Detect which cell encompasses the target text, then output its [X, Y] center coordinate. 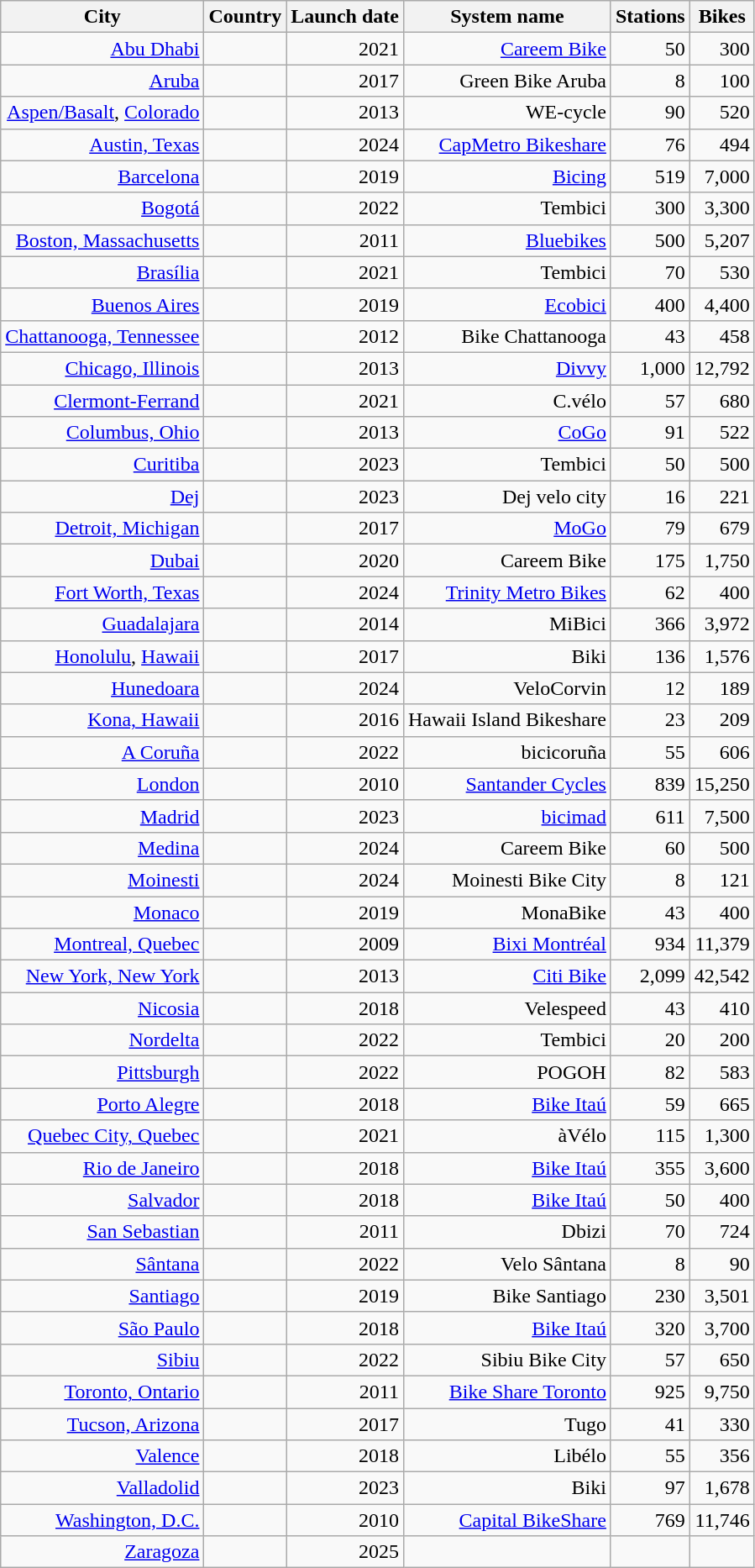
611 [650, 816]
Trinity Metro Bikes [507, 592]
Pittsburgh [102, 1072]
2,099 [650, 976]
7,500 [722, 816]
11,746 [722, 1520]
A Coruña [102, 752]
79 [650, 529]
Austin, Texas [102, 145]
Fort Worth, Texas [102, 592]
Bikes [722, 17]
Clermont-Ferrand [102, 401]
680 [722, 401]
925 [650, 1392]
MiBici [507, 624]
Aruba [102, 81]
San Sebastian [102, 1232]
Medina [102, 848]
Santander Cycles [507, 784]
20 [650, 1040]
CapMetro Bikeshare [507, 145]
àVélo [507, 1136]
London [102, 784]
Libélo [507, 1456]
97 [650, 1488]
Velespeed [507, 1008]
WE-cycle [507, 113]
Citi Bike [507, 976]
Moinesti Bike City [507, 880]
62 [650, 592]
458 [722, 336]
Divvy [507, 368]
Washington, D.C. [102, 1520]
115 [650, 1136]
Nicosia [102, 1008]
Detroit, Michigan [102, 529]
42,542 [722, 976]
Dbizi [507, 1232]
355 [650, 1168]
Moinesti [102, 880]
839 [650, 784]
Tucson, Arizona [102, 1424]
Stations [650, 17]
59 [650, 1104]
520 [722, 113]
1,000 [650, 368]
Porto Alegre [102, 1104]
Sântana [102, 1264]
3,700 [722, 1328]
Tugo [507, 1424]
3,300 [722, 208]
679 [722, 529]
bicicoruña [507, 752]
Kona, Hawaii [102, 720]
2012 [345, 336]
Bixi Montréal [507, 944]
Madrid [102, 816]
Dej [102, 497]
1,678 [722, 1488]
Montreal, Quebec [102, 944]
Boston, Massachusetts [102, 240]
Dubai [102, 560]
Launch date [345, 17]
Honolulu, Hawaii [102, 656]
Bike Chattanooga [507, 336]
Santiago [102, 1296]
650 [722, 1360]
Quebec City, Quebec [102, 1136]
7,000 [722, 176]
3,501 [722, 1296]
769 [650, 1520]
Hawaii Island Bikeshare [507, 720]
Sibiu [102, 1360]
9,750 [722, 1392]
Dej velo city [507, 497]
São Paulo [102, 1328]
New York, New York [102, 976]
724 [722, 1232]
Salvador [102, 1200]
Bogotá [102, 208]
Bike Santiago [507, 1296]
366 [650, 624]
175 [650, 560]
Bluebikes [507, 240]
Sibiu Bike City [507, 1360]
330 [722, 1424]
41 [650, 1424]
Barcelona [102, 176]
Country [245, 17]
230 [650, 1296]
200 [722, 1040]
189 [722, 688]
1,300 [722, 1136]
16 [650, 497]
23 [650, 720]
Velo Sântana [507, 1264]
320 [650, 1328]
C.vélo [507, 401]
665 [722, 1104]
356 [722, 1456]
Columbus, Ohio [102, 433]
3,972 [722, 624]
POGOH [507, 1072]
522 [722, 433]
Nordelta [102, 1040]
CoGo [507, 433]
MoGo [507, 529]
221 [722, 497]
Toronto, Ontario [102, 1392]
82 [650, 1072]
60 [650, 848]
5,207 [722, 240]
4,400 [722, 304]
2025 [345, 1552]
bicimad [507, 816]
2009 [345, 944]
15,250 [722, 784]
1,576 [722, 656]
VeloCorvin [507, 688]
2016 [345, 720]
Zaragoza [102, 1552]
Curitiba [102, 465]
Bicing [507, 176]
606 [722, 752]
MonaBike [507, 912]
Brasília [102, 272]
Capital BikeShare [507, 1520]
934 [650, 944]
12 [650, 688]
Valence [102, 1456]
Green Bike Aruba [507, 81]
136 [650, 656]
Abu Dhabi [102, 49]
1,750 [722, 560]
Rio de Janeiro [102, 1168]
121 [722, 880]
76 [650, 145]
530 [722, 272]
System name [507, 17]
Chattanooga, Tennessee [102, 336]
Chicago, Illinois [102, 368]
Buenos Aires [102, 304]
Ecobici [507, 304]
519 [650, 176]
209 [722, 720]
3,600 [722, 1168]
12,792 [722, 368]
494 [722, 145]
11,379 [722, 944]
Hunedoara [102, 688]
100 [722, 81]
Aspen/Basalt, Colorado [102, 113]
2014 [345, 624]
91 [650, 433]
Monaco [102, 912]
583 [722, 1072]
410 [722, 1008]
City [102, 17]
Valladolid [102, 1488]
2020 [345, 560]
Bike Share Toronto [507, 1392]
Guadalajara [102, 624]
